Extract the [X, Y] coordinate from the center of the cell holding the provided text.  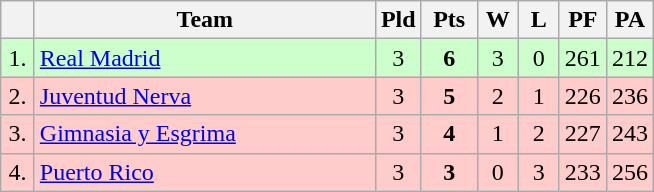
4 [449, 134]
L [538, 20]
Pts [449, 20]
PA [630, 20]
PF [582, 20]
3. [18, 134]
4. [18, 172]
233 [582, 172]
Pld [398, 20]
1. [18, 58]
227 [582, 134]
2. [18, 96]
6 [449, 58]
226 [582, 96]
Juventud Nerva [204, 96]
261 [582, 58]
243 [630, 134]
Team [204, 20]
212 [630, 58]
256 [630, 172]
236 [630, 96]
Puerto Rico [204, 172]
Real Madrid [204, 58]
Gimnasia y Esgrima [204, 134]
5 [449, 96]
W [498, 20]
